Find where the given text appears and provide that cell's center as (x, y) coordinate. 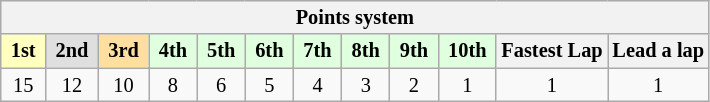
8th (366, 51)
5 (269, 85)
7th (317, 51)
Fastest Lap (552, 51)
2nd (72, 51)
4th (173, 51)
8 (173, 85)
6 (221, 85)
1st (24, 51)
4 (317, 85)
10th (467, 51)
3rd (123, 51)
5th (221, 51)
9th (414, 51)
2 (414, 85)
Lead a lap (658, 51)
6th (269, 51)
15 (24, 85)
Points system (355, 17)
12 (72, 85)
3 (366, 85)
10 (123, 85)
